Scan for the cell matching the given text and deliver its (X, Y) coordinate at center. 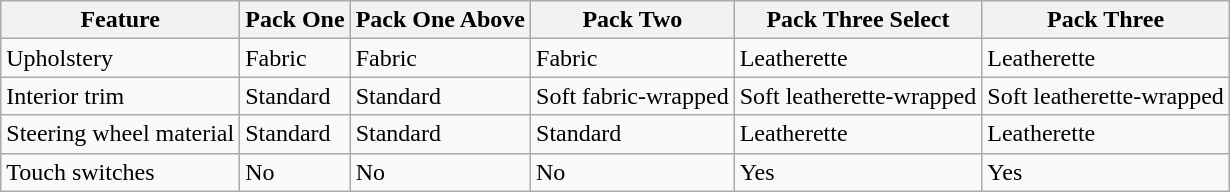
Pack One Above (440, 20)
Pack Three (1106, 20)
Touch switches (120, 172)
Soft fabric-wrapped (633, 96)
Steering wheel material (120, 134)
Upholstery (120, 58)
Pack Three Select (858, 20)
Feature (120, 20)
Interior trim (120, 96)
Pack One (295, 20)
Pack Two (633, 20)
